Locate the cell with the specified text and output its [x, y] center coordinate. 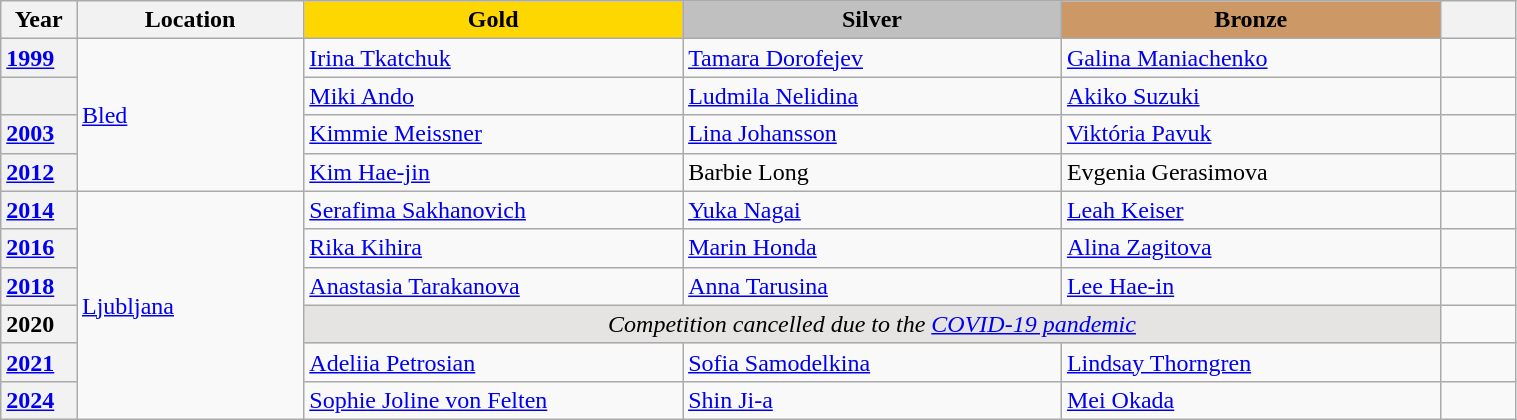
Silver [872, 20]
Gold [494, 20]
2024 [39, 400]
Evgenia Gerasimova [1250, 172]
Alina Zagitova [1250, 248]
Viktória Pavuk [1250, 134]
Rika Kihira [494, 248]
Ljubljana [190, 305]
2020 [39, 324]
Lina Johansson [872, 134]
1999 [39, 58]
Lee Hae-in [1250, 286]
Adeliia Petrosian [494, 362]
Kimmie Meissner [494, 134]
Anna Tarusina [872, 286]
Year [39, 20]
Lindsay Thorngren [1250, 362]
2016 [39, 248]
2021 [39, 362]
Kim Hae-jin [494, 172]
Yuka Nagai [872, 210]
2003 [39, 134]
Serafima Sakhanovich [494, 210]
Galina Maniachenko [1250, 58]
Sophie Joline von Felten [494, 400]
Barbie Long [872, 172]
2018 [39, 286]
Marin Honda [872, 248]
Bled [190, 115]
Mei Okada [1250, 400]
Sofia Samodelkina [872, 362]
Ludmila Nelidina [872, 96]
Competition cancelled due to the COVID-19 pandemic [872, 324]
Shin Ji-a [872, 400]
Tamara Dorofejev [872, 58]
Anastasia Tarakanova [494, 286]
2014 [39, 210]
2012 [39, 172]
Akiko Suzuki [1250, 96]
Miki Ando [494, 96]
Bronze [1250, 20]
Irina Tkatchuk [494, 58]
Location [190, 20]
Leah Keiser [1250, 210]
